Scan for the cell matching the given text and deliver its (X, Y) coordinate at center. 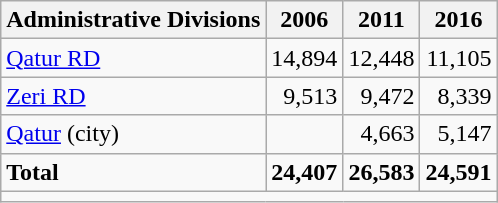
8,339 (458, 96)
9,472 (382, 96)
5,147 (458, 134)
9,513 (304, 96)
Administrative Divisions (134, 20)
2011 (382, 20)
12,448 (382, 58)
26,583 (382, 172)
14,894 (304, 58)
4,663 (382, 134)
2016 (458, 20)
Total (134, 172)
11,105 (458, 58)
24,407 (304, 172)
Zeri RD (134, 96)
24,591 (458, 172)
2006 (304, 20)
Qatur (city) (134, 134)
Qatur RD (134, 58)
